Locate the cell with the specified text and output its [X, Y] center coordinate. 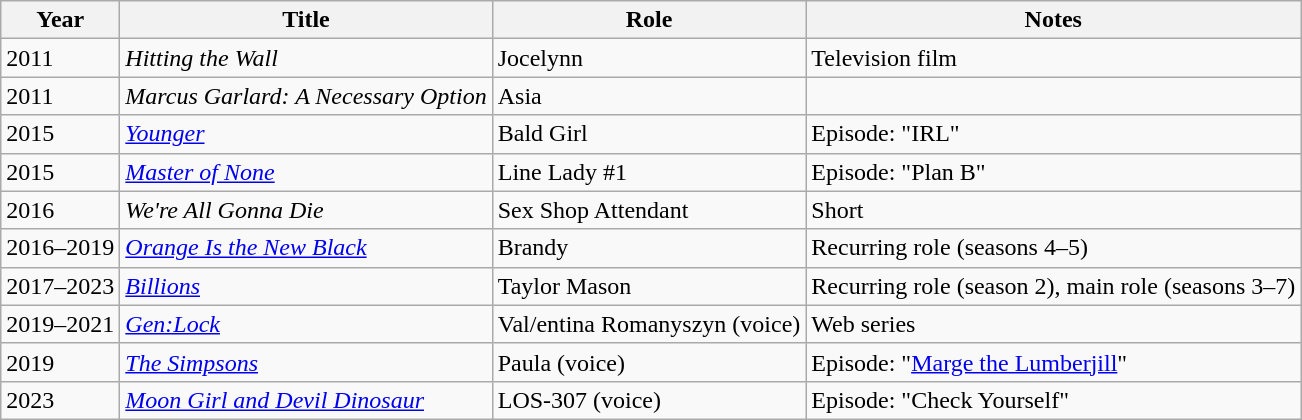
2017–2023 [60, 286]
Taylor Mason [649, 286]
Asia [649, 96]
Bald Girl [649, 134]
2019 [60, 362]
Web series [1054, 324]
2016 [60, 210]
2016–2019 [60, 248]
LOS-307 (voice) [649, 400]
Gen:Lock [306, 324]
Episode: "Marge the Lumberjill" [1054, 362]
Episode: "Plan B" [1054, 172]
2019–2021 [60, 324]
Hitting the Wall [306, 58]
Television film [1054, 58]
Role [649, 20]
We're All Gonna Die [306, 210]
Billions [306, 286]
The Simpsons [306, 362]
Marcus Garlard: A Necessary Option [306, 96]
Short [1054, 210]
Jocelynn [649, 58]
Master of None [306, 172]
Brandy [649, 248]
Younger [306, 134]
Episode: "Check Yourself" [1054, 400]
2023 [60, 400]
Line Lady #1 [649, 172]
Episode: "IRL" [1054, 134]
Notes [1054, 20]
Recurring role (season 2), main role (seasons 3–7) [1054, 286]
Val/entina Romanyszyn (voice) [649, 324]
Sex Shop Attendant [649, 210]
Year [60, 20]
Title [306, 20]
Recurring role (seasons 4–5) [1054, 248]
Moon Girl and Devil Dinosaur [306, 400]
Orange Is the New Black [306, 248]
Paula (voice) [649, 362]
